Capture the cell that displays the provided text and extract its (X, Y) central coordinate. 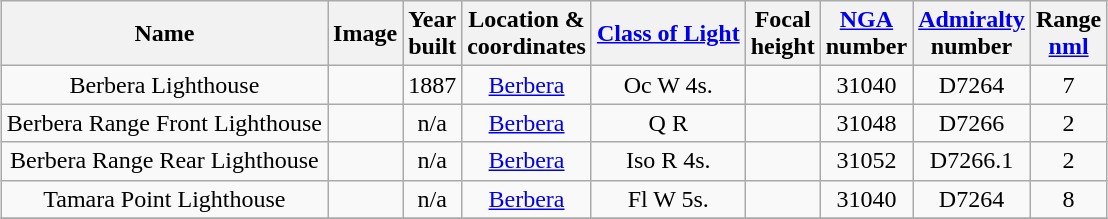
Class of Light (668, 34)
31052 (866, 161)
Admiraltynumber (972, 34)
8 (1068, 199)
Yearbuilt (432, 34)
NGAnumber (866, 34)
1887 (432, 85)
Name (164, 34)
Berbera Lighthouse (164, 85)
Berbera Range Rear Lighthouse (164, 161)
Location & coordinates (527, 34)
Tamara Point Lighthouse (164, 199)
D7266 (972, 123)
31048 (866, 123)
Fl W 5s. (668, 199)
D7266.1 (972, 161)
Berbera Range Front Lighthouse (164, 123)
Focalheight (782, 34)
Q R (668, 123)
Iso R 4s. (668, 161)
Oc W 4s. (668, 85)
7 (1068, 85)
Rangenml (1068, 34)
Image (366, 34)
